Locate the cell with the specified text and output its (X, Y) center coordinate. 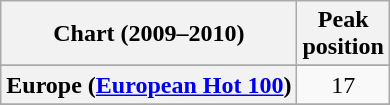
Peakposition (343, 34)
Europe (European Hot 100) (149, 85)
17 (343, 85)
Chart (2009–2010) (149, 34)
